Find where the given text appears and provide that cell's center as (X, Y) coordinate. 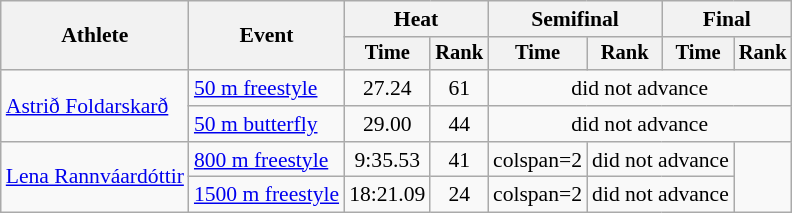
Semifinal (575, 19)
44 (459, 124)
1500 m freestyle (266, 195)
24 (459, 195)
Final (726, 19)
18:21.09 (387, 195)
Astrið Foldarskarð (95, 106)
41 (459, 160)
50 m butterfly (266, 124)
50 m freestyle (266, 88)
800 m freestyle (266, 160)
29.00 (387, 124)
Heat (416, 19)
27.24 (387, 88)
Lena Rannváardóttir (95, 178)
Event (266, 36)
61 (459, 88)
Athlete (95, 36)
9:35.53 (387, 160)
